Return (X, Y) of the center of cell containing provided text 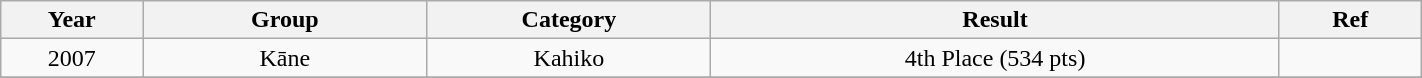
2007 (72, 58)
4th Place (534 pts) (995, 58)
Ref (1350, 20)
Result (995, 20)
Kahiko (569, 58)
Kāne (285, 58)
Category (569, 20)
Year (72, 20)
Group (285, 20)
